For the text-containing cell, return its midpoint in [x, y] coordinate format. 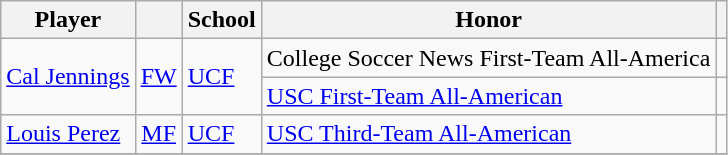
FW [158, 77]
Louis Perez [68, 134]
USC First-Team All-American [488, 96]
Player [68, 20]
Cal Jennings [68, 77]
Honor [488, 20]
MF [158, 134]
USC Third-Team All-American [488, 134]
College Soccer News First-Team All-America [488, 58]
School [222, 20]
